From the cell containing the given text, extract its center point as (x, y) coordinate. 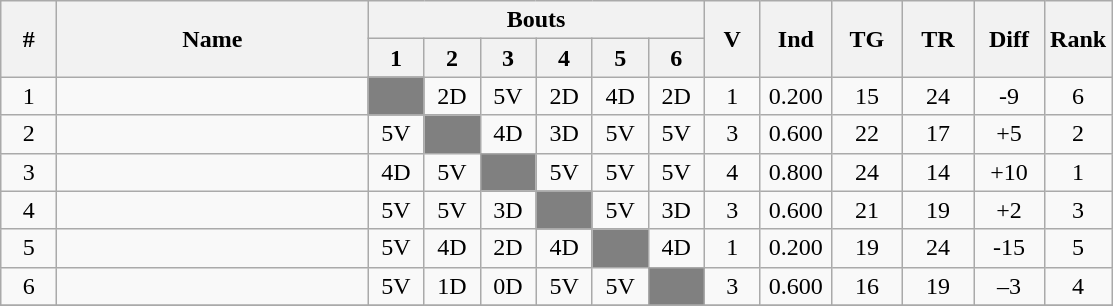
+2 (1010, 210)
-15 (1010, 248)
0D (508, 286)
Bouts (536, 20)
0.800 (796, 172)
Diff (1010, 39)
# (29, 39)
16 (866, 286)
Name (212, 39)
15 (866, 96)
17 (938, 134)
+10 (1010, 172)
-9 (1010, 96)
Rank (1078, 39)
TR (938, 39)
V (732, 39)
TG (866, 39)
+5 (1010, 134)
14 (938, 172)
1D (452, 286)
Ind (796, 39)
22 (866, 134)
21 (866, 210)
–3 (1010, 286)
